Return the (X, Y) coordinate for the center point of the cell that contains the specified text.  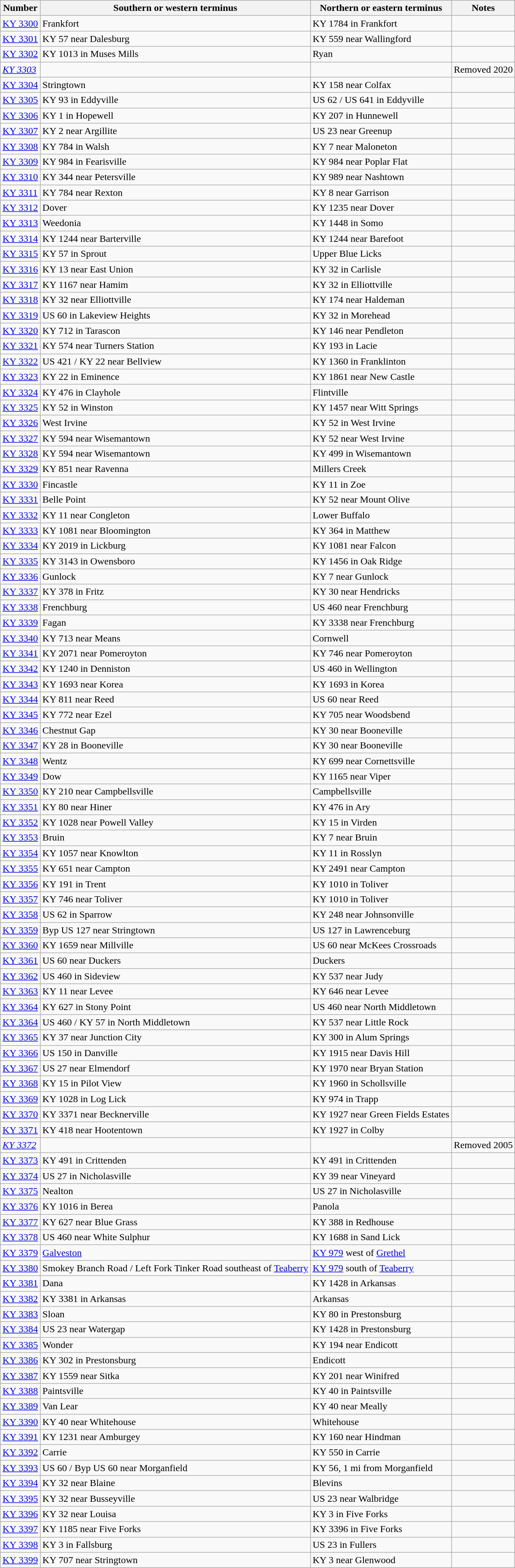
KY 194 near Endicott (380, 1345)
US 23 in Fullers (380, 1545)
Frankfort (175, 23)
KY 3356 (20, 884)
KY 984 near Poplar Flat (380, 161)
US 60 / Byp US 60 near Morganfield (175, 1468)
KY 1659 near Millville (175, 945)
KY 1028 near Powell Valley (175, 822)
KY 3374 (20, 1176)
US 460 in Sideview (175, 976)
Cornwell (380, 638)
KY 3365 (20, 1038)
US 27 near Elmendorf (175, 1068)
Chestnut Gap (175, 730)
KY 146 near Pendleton (380, 331)
Endicott (380, 1360)
KY 32 near Busseyville (175, 1499)
KY 3348 (20, 761)
KY 3143 in Owensboro (175, 561)
KY 3357 (20, 899)
KY 3396 in Five Forks (380, 1529)
KY 3361 (20, 961)
US 460 near Frenchburg (380, 607)
KY 499 in Wisemantown (380, 454)
KY 3385 (20, 1345)
KY 15 in Pilot View (175, 1084)
US 60 in Lakeview Heights (175, 315)
KY 1057 near Knowlton (175, 853)
KY 93 in Eddyville (175, 100)
KY 1448 in Somo (380, 223)
KY 3379 (20, 1253)
KY 1244 near Barefoot (380, 239)
KY 3341 (20, 653)
Sloan (175, 1314)
KY 3 near Glenwood (380, 1560)
KY 52 near Mount Olive (380, 500)
KY 3354 (20, 853)
US 460 near North Middletown (380, 1007)
KY 56, 1 mi from Morganfield (380, 1468)
KY 3392 (20, 1453)
KY 248 near Johnsonville (380, 914)
KY 3396 (20, 1514)
KY 37 near Junction City (175, 1038)
KY 3375 (20, 1191)
KY 3358 (20, 914)
Galveston (175, 1253)
KY 3386 (20, 1360)
KY 32 in Carlisle (380, 269)
KY 22 in Eminence (175, 377)
KY 3393 (20, 1468)
KY 2 near Argillite (175, 131)
KY 3323 (20, 377)
US 421 / KY 22 near Bellview (175, 361)
KY 3371 near Becknerville (175, 1114)
KY 1559 near Sitka (175, 1375)
KY 3397 (20, 1529)
KY 3301 (20, 39)
KY 3362 (20, 976)
KY 3373 (20, 1160)
KY 3347 (20, 746)
KY 3330 (20, 484)
KY 3306 (20, 115)
Southern or western terminus (175, 8)
KY 3398 (20, 1545)
KY 15 in Virden (380, 822)
KY 7 near Maloneton (380, 146)
Northern or eastern terminus (380, 8)
KY 979 west of Grethel (380, 1253)
KY 3342 (20, 669)
KY 300 in Alum Springs (380, 1038)
KY 7 near Gunlock (380, 576)
KY 3349 (20, 776)
KY 984 in Fearisville (175, 161)
KY 3 in Fallsburg (175, 1545)
KY 39 near Vineyard (380, 1176)
KY 559 near Wallingford (380, 39)
KY 3317 (20, 285)
KY 705 near Woodsbend (380, 715)
Gunlock (175, 576)
KY 3321 (20, 346)
KY 1081 near Falcon (380, 546)
KY 7 near Bruin (380, 838)
KY 364 in Matthew (380, 530)
KY 3339 (20, 623)
KY 32 near Elliottville (175, 300)
KY 52 in Winston (175, 407)
KY 3372 (20, 1145)
US 460 in Wellington (380, 669)
Smokey Branch Road / Left Fork Tinker Road southeast of Teaberry (175, 1268)
KY 537 near Little Rock (380, 1022)
KY 3319 (20, 315)
KY 3378 (20, 1237)
KY 40 in Paintsville (380, 1391)
KY 52 in West Irvine (380, 423)
KY 3300 (20, 23)
KY 784 in Walsh (175, 146)
KY 3338 near Frenchburg (380, 623)
KY 1360 in Franklinton (380, 361)
KY 193 in Lacie (380, 346)
Arkansas (380, 1299)
KY 574 near Turners Station (175, 346)
KY 3333 (20, 530)
US 62 / US 641 in Eddyville (380, 100)
KY 40 near Whitehouse (175, 1421)
KY 1693 near Korea (175, 684)
KY 1244 near Barterville (175, 239)
US 23 near Watergap (175, 1329)
KY 1016 in Berea (175, 1207)
KY 746 near Toliver (175, 899)
Wentz (175, 761)
KY 3345 (20, 715)
Dover (175, 208)
KY 3332 (20, 515)
KY 3360 (20, 945)
US 23 near Greenup (380, 131)
KY 3325 (20, 407)
KY 476 in Clayhole (175, 392)
KY 3344 (20, 700)
Bruin (175, 838)
Upper Blue Licks (380, 254)
KY 772 near Ezel (175, 715)
KY 3353 (20, 838)
KY 1013 in Muses Mills (175, 54)
KY 699 near Cornettsville (380, 761)
KY 1693 in Korea (380, 684)
KY 3369 (20, 1099)
KY 3367 (20, 1068)
KY 1861 near New Castle (380, 377)
Campbellsville (380, 792)
KY 851 near Ravenna (175, 469)
Stringtown (175, 85)
KY 1927 near Green Fields Estates (380, 1114)
KY 627 near Blue Grass (175, 1222)
Wonder (175, 1345)
KY 712 in Tarascon (175, 331)
KY 3355 (20, 868)
KY 3399 (20, 1560)
KY 210 near Campbellsville (175, 792)
Number (20, 8)
US 60 near Reed (380, 700)
Frenchburg (175, 607)
KY 3389 (20, 1406)
KY 1 in Hopewell (175, 115)
KY 52 near West Irvine (380, 438)
US 460 near White Sulphur (175, 1237)
KY 3305 (20, 100)
KY 32 near Louisa (175, 1514)
KY 11 near Congleton (175, 515)
US 23 near Walbridge (380, 1499)
KY 989 near Nashtown (380, 177)
KY 3391 (20, 1437)
KY 1457 near Witt Springs (380, 407)
KY 174 near Haldeman (380, 300)
KY 3336 (20, 576)
KY 3327 (20, 438)
Ryan (380, 54)
KY 3350 (20, 792)
Paintsville (175, 1391)
KY 3376 (20, 1207)
KY 3371 (20, 1130)
US 460 / KY 57 in North Middletown (175, 1022)
KY 3363 (20, 992)
KY 1428 in Arkansas (380, 1283)
KY 1028 in Log Lick (175, 1099)
KY 3394 (20, 1483)
KY 3370 (20, 1114)
KY 1915 near Davis Hill (380, 1053)
KY 1970 near Bryan Station (380, 1068)
KY 627 in Stony Point (175, 1007)
KY 30 near Hendricks (380, 592)
KY 3302 (20, 54)
KY 344 near Petersville (175, 177)
KY 3 in Five Forks (380, 1514)
Whitehouse (380, 1421)
KY 32 in Morehead (380, 315)
KY 1165 near Viper (380, 776)
KY 3324 (20, 392)
KY 3387 (20, 1375)
Byp US 127 near Stringtown (175, 930)
KY 11 in Rosslyn (380, 853)
KY 57 in Sprout (175, 254)
KY 32 in Elliottville (380, 285)
KY 1688 in Sand Lick (380, 1237)
Fagan (175, 623)
KY 3311 (20, 193)
KY 3390 (20, 1421)
KY 3346 (20, 730)
KY 3338 (20, 607)
KY 28 in Booneville (175, 746)
KY 191 in Trent (175, 884)
KY 1167 near Hamim (175, 285)
KY 476 in Ary (380, 807)
KY 1784 in Frankfort (380, 23)
KY 388 in Redhouse (380, 1222)
KY 418 near Hootentown (175, 1130)
KY 3381 (20, 1283)
KY 3320 (20, 331)
KY 1235 near Dover (380, 208)
KY 13 near East Union (175, 269)
KY 11 in Zoe (380, 484)
KY 3340 (20, 638)
KY 3383 (20, 1314)
KY 378 in Fritz (175, 592)
KY 207 in Hunnewell (380, 115)
KY 80 in Prestonsburg (380, 1314)
Van Lear (175, 1406)
Fincastle (175, 484)
Duckers (380, 961)
KY 1240 in Denniston (175, 669)
KY 811 near Reed (175, 700)
Dow (175, 776)
KY 3307 (20, 131)
Weedonia (175, 223)
Belle Point (175, 500)
KY 3331 (20, 500)
KY 3304 (20, 85)
KY 3352 (20, 822)
KY 651 near Campton (175, 868)
KY 3313 (20, 223)
KY 158 near Colfax (380, 85)
KY 1456 in Oak Ridge (380, 561)
KY 1081 near Bloomington (175, 530)
KY 201 near Winifred (380, 1375)
KY 1231 near Amburgey (175, 1437)
KY 3388 (20, 1391)
US 150 in Danville (175, 1053)
Carrie (175, 1453)
Millers Creek (380, 469)
KY 3381 in Arkansas (175, 1299)
KY 3337 (20, 592)
KY 3314 (20, 239)
KY 974 in Trapp (380, 1099)
KY 646 near Levee (380, 992)
KY 746 near Pomeroyton (380, 653)
KY 3334 (20, 546)
US 127 in Lawrenceburg (380, 930)
KY 3315 (20, 254)
KY 3384 (20, 1329)
KY 3368 (20, 1084)
KY 3328 (20, 454)
KY 1428 in Prestonsburg (380, 1329)
KY 3359 (20, 930)
KY 160 near Hindman (380, 1437)
Nealton (175, 1191)
KY 2019 in Lickburg (175, 546)
Blevins (380, 1483)
KY 3343 (20, 684)
KY 1927 in Colby (380, 1130)
KY 3309 (20, 161)
Dana (175, 1283)
West Irvine (175, 423)
KY 784 near Rexton (175, 193)
KY 302 in Prestonsburg (175, 1360)
KY 80 near Hiner (175, 807)
KY 1960 in Schollsville (380, 1084)
KY 1185 near Five Forks (175, 1529)
Removed 2005 (483, 1145)
KY 3380 (20, 1268)
KY 3326 (20, 423)
KY 8 near Garrison (380, 193)
KY 979 south of Teaberry (380, 1268)
KY 713 near Means (175, 638)
Removed 2020 (483, 69)
KY 707 near Stringtown (175, 1560)
KY 3316 (20, 269)
KY 3312 (20, 208)
US 60 near Duckers (175, 961)
KY 550 in Carrie (380, 1453)
KY 3322 (20, 361)
KY 57 near Dalesburg (175, 39)
Flintville (380, 392)
KY 3395 (20, 1499)
Notes (483, 8)
KY 3310 (20, 177)
KY 40 near Meally (380, 1406)
KY 3377 (20, 1222)
KY 2071 near Pomeroyton (175, 653)
KY 537 near Judy (380, 976)
KY 3329 (20, 469)
KY 3366 (20, 1053)
KY 11 near Levee (175, 992)
US 62 in Sparrow (175, 914)
Lower Buffalo (380, 515)
Panola (380, 1207)
KY 3382 (20, 1299)
KY 3308 (20, 146)
KY 3335 (20, 561)
KY 2491 near Campton (380, 868)
KY 3303 (20, 69)
US 60 near McKees Crossroads (380, 945)
KY 32 near Blaine (175, 1483)
KY 3351 (20, 807)
KY 3318 (20, 300)
